Pinpoint the cell where the given text exists, returning its (x, y) midpoint coordinate. 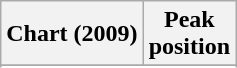
Peakposition (189, 34)
Chart (2009) (72, 34)
